Search for the cell housing the specified text and yield its (x, y) center coordinate. 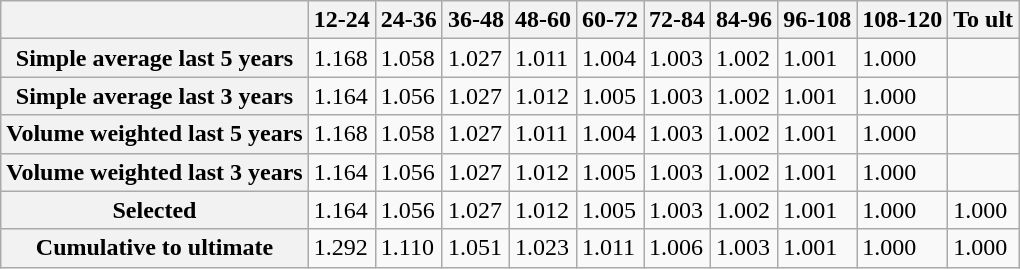
24-36 (408, 20)
1.006 (678, 248)
Cumulative to ultimate (155, 248)
1.292 (342, 248)
60-72 (610, 20)
12-24 (342, 20)
84-96 (744, 20)
36-48 (476, 20)
108-120 (902, 20)
Selected (155, 210)
1.110 (408, 248)
96-108 (818, 20)
72-84 (678, 20)
To ult (984, 20)
1.023 (542, 248)
48-60 (542, 20)
Simple average last 3 years (155, 96)
Volume weighted last 3 years (155, 172)
Simple average last 5 years (155, 58)
1.051 (476, 248)
Volume weighted last 5 years (155, 134)
